Determine the [x, y] coordinate at the center of the cell enclosing the given text.  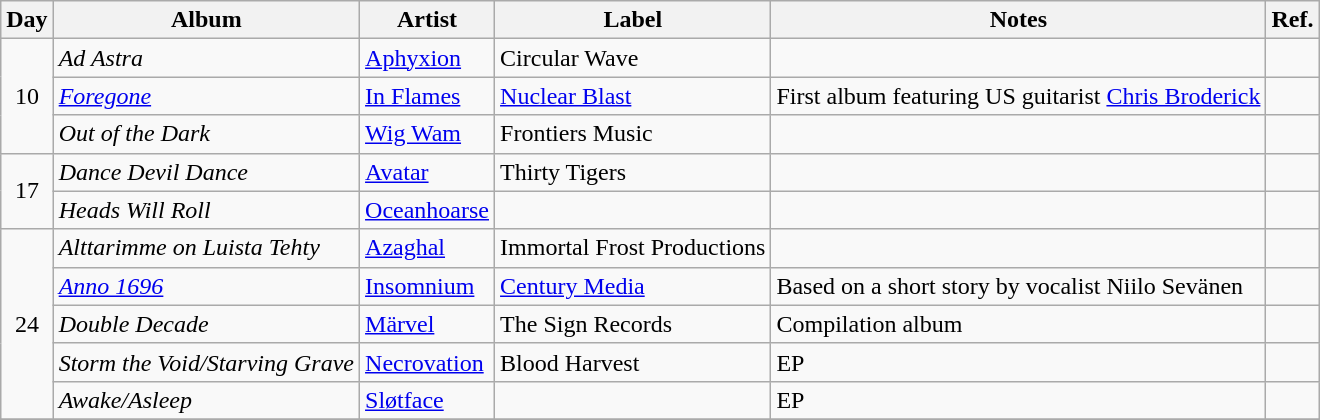
Label [633, 20]
Century Media [633, 286]
Heads Will Roll [206, 210]
17 [27, 191]
Anno 1696 [206, 286]
Artist [428, 20]
Azaghal [428, 248]
Frontiers Music [633, 134]
Awake/Asleep [206, 400]
Oceanhoarse [428, 210]
Based on a short story by vocalist Niilo Sevänen [1018, 286]
Insomnium [428, 286]
Circular Wave [633, 58]
Alttarimme on Luista Tehty [206, 248]
Sløtface [428, 400]
Avatar [428, 172]
Märvel [428, 324]
Nuclear Blast [633, 96]
Day [27, 20]
Immortal Frost Productions [633, 248]
Ref. [1292, 20]
Blood Harvest [633, 362]
Album [206, 20]
Compilation album [1018, 324]
Notes [1018, 20]
10 [27, 96]
24 [27, 324]
Wig Wam [428, 134]
Necrovation [428, 362]
Aphyxion [428, 58]
First album featuring US guitarist Chris Broderick [1018, 96]
Thirty Tigers [633, 172]
Double Decade [206, 324]
Out of the Dark [206, 134]
In Flames [428, 96]
Storm the Void/Starving Grave [206, 362]
The Sign Records [633, 324]
Foregone [206, 96]
Dance Devil Dance [206, 172]
Ad Astra [206, 58]
